Provide the (X, Y) coordinate of the cell's center where the given text is located.  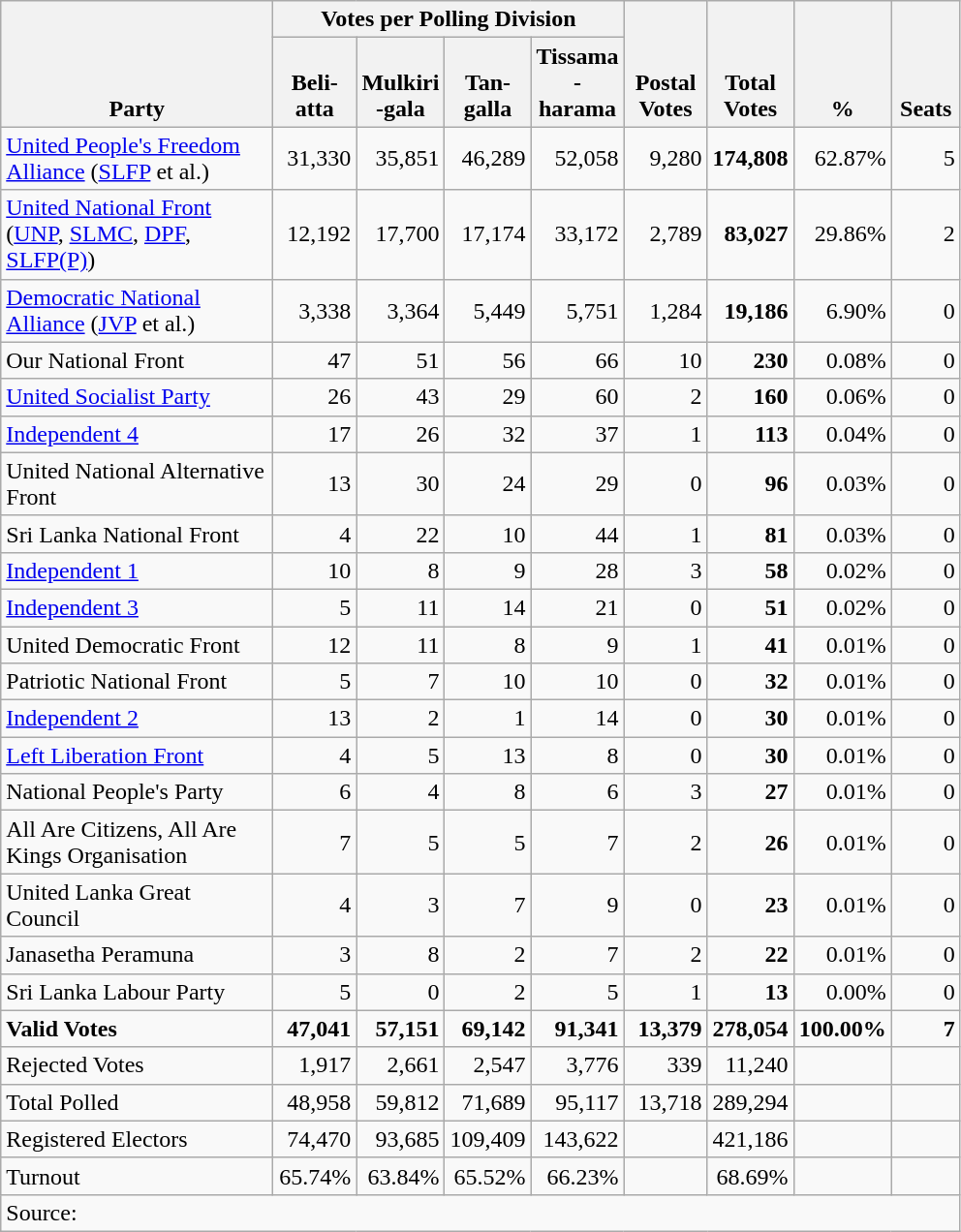
2,789 (666, 234)
Mulkiri-gala (401, 82)
United Socialist Party (138, 397)
83,027 (750, 234)
Independent 4 (138, 434)
66 (577, 360)
0.08% (843, 360)
13,379 (666, 1029)
Total Votes (750, 64)
24 (488, 484)
69,142 (488, 1029)
5,751 (577, 310)
60 (577, 397)
421,186 (750, 1139)
65.74% (315, 1176)
59,812 (401, 1102)
2,661 (401, 1065)
6.90% (843, 310)
17 (315, 434)
0.04% (843, 434)
1,917 (315, 1065)
3,364 (401, 310)
174,808 (750, 159)
71,689 (488, 1102)
57,151 (401, 1029)
339 (666, 1065)
United Lanka Great Council (138, 905)
31,330 (315, 159)
21 (577, 607)
Seats (926, 64)
278,054 (750, 1029)
19,186 (750, 310)
56 (488, 360)
52,058 (577, 159)
0.06% (843, 397)
Independent 3 (138, 607)
United Democratic Front (138, 644)
Votes per Polling Division (449, 19)
Our National Front (138, 360)
Source: (480, 1213)
0.00% (843, 992)
58 (750, 570)
47,041 (315, 1029)
43 (401, 397)
74,470 (315, 1139)
Rejected Votes (138, 1065)
113 (750, 434)
12 (315, 644)
33,172 (577, 234)
Beli-atta (315, 82)
17,700 (401, 234)
62.87% (843, 159)
9,280 (666, 159)
289,294 (750, 1102)
3,338 (315, 310)
93,685 (401, 1139)
Patriotic National Front (138, 682)
All Are Citizens, All Are Kings Organisation (138, 843)
1,284 (666, 310)
Tissama-harama (577, 82)
United National Alternative Front (138, 484)
12,192 (315, 234)
Independent 1 (138, 570)
28 (577, 570)
47 (315, 360)
PostalVotes (666, 64)
Party (138, 64)
United National Front(UNP, SLMC, DPF, SLFP(P)) (138, 234)
48,958 (315, 1102)
13,718 (666, 1102)
3,776 (577, 1065)
63.84% (401, 1176)
Tan-galla (488, 82)
81 (750, 534)
Janasetha Peramuna (138, 955)
65.52% (488, 1176)
68.69% (750, 1176)
2,547 (488, 1065)
29.86% (843, 234)
143,622 (577, 1139)
91,341 (577, 1029)
United People's Freedom Alliance (SLFP et al.) (138, 159)
Total Polled (138, 1102)
Left Liberation Front (138, 755)
11,240 (750, 1065)
96 (750, 484)
Democratic National Alliance (JVP et al.) (138, 310)
Turnout (138, 1176)
46,289 (488, 159)
37 (577, 434)
160 (750, 397)
27 (750, 792)
% (843, 64)
35,851 (401, 159)
23 (750, 905)
Registered Electors (138, 1139)
Sri Lanka National Front (138, 534)
National People's Party (138, 792)
95,117 (577, 1102)
100.00% (843, 1029)
5,449 (488, 310)
66.23% (577, 1176)
44 (577, 534)
Independent 2 (138, 719)
230 (750, 360)
Sri Lanka Labour Party (138, 992)
109,409 (488, 1139)
41 (750, 644)
17,174 (488, 234)
Valid Votes (138, 1029)
